Identify which cell holds the provided text, then report its [x, y] central coordinate. 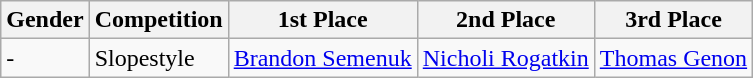
- [45, 58]
Competition [158, 20]
1st Place [322, 20]
Brandon Semenuk [322, 58]
Nicholi Rogatkin [506, 58]
3rd Place [673, 20]
Slopestyle [158, 58]
2nd Place [506, 20]
Gender [45, 20]
Thomas Genon [673, 58]
